Locate the cell with the specified text and output its [X, Y] center coordinate. 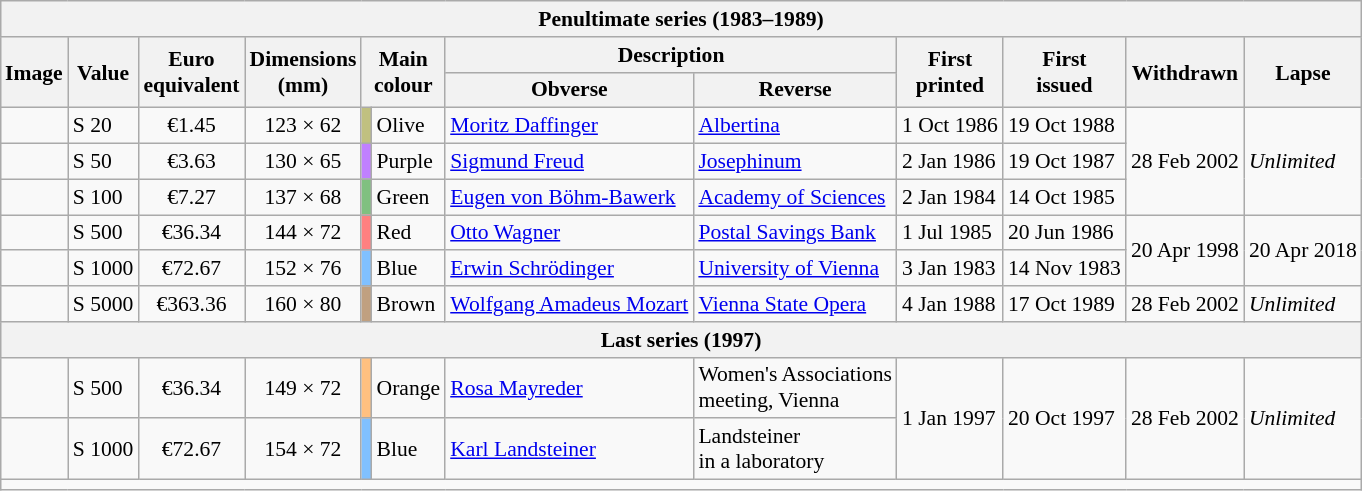
Brown [409, 304]
Obverse [569, 90]
1 Jul 1985 [950, 232]
144 × 72 [302, 232]
Albertina [795, 126]
Eugen von Böhm-Bawerk [569, 197]
Dimensions(mm) [302, 72]
Moritz Daffinger [569, 126]
Vienna State Opera [795, 304]
Purple [409, 161]
Karl Landsteiner [569, 448]
Euroequivalent [191, 72]
20 Oct 1997 [1064, 418]
Penultimate series (1983–1989) [681, 19]
€3.63 [191, 161]
S 100 [104, 197]
Orange [409, 388]
Postal Savings Bank [795, 232]
123 × 62 [302, 126]
€363.36 [191, 304]
2 Jan 1984 [950, 197]
20 Jun 1986 [1064, 232]
14 Nov 1983 [1064, 268]
S 20 [104, 126]
S 5000 [104, 304]
Academy of Sciences [795, 197]
S 50 [104, 161]
Rosa Mayreder [569, 388]
Josephinum [795, 161]
152 × 76 [302, 268]
€1.45 [191, 126]
Red [409, 232]
19 Oct 1987 [1064, 161]
Image [34, 72]
Withdrawn [1185, 72]
20 Apr 2018 [1303, 250]
2 Jan 1986 [950, 161]
University of Vienna [795, 268]
Last series (1997) [681, 339]
149 × 72 [302, 388]
Wolfgang Amadeus Mozart [569, 304]
130 × 65 [302, 161]
Erwin Schrödinger [569, 268]
Firstissued [1064, 72]
Olive [409, 126]
€7.27 [191, 197]
154 × 72 [302, 448]
Women's Associationsmeeting, Vienna [795, 388]
14 Oct 1985 [1064, 197]
1 Jan 1997 [950, 418]
Sigmund Freud [569, 161]
20 Apr 1998 [1185, 250]
Firstprinted [950, 72]
160 × 80 [302, 304]
1 Oct 1986 [950, 126]
4 Jan 1988 [950, 304]
Otto Wagner [569, 232]
Landsteinerin a laboratory [795, 448]
Description [671, 54]
Reverse [795, 90]
19 Oct 1988 [1064, 126]
Green [409, 197]
137 × 68 [302, 197]
Maincolour [403, 72]
Value [104, 72]
3 Jan 1983 [950, 268]
17 Oct 1989 [1064, 304]
Lapse [1303, 72]
